For the text-containing cell, return its midpoint in (X, Y) coordinate format. 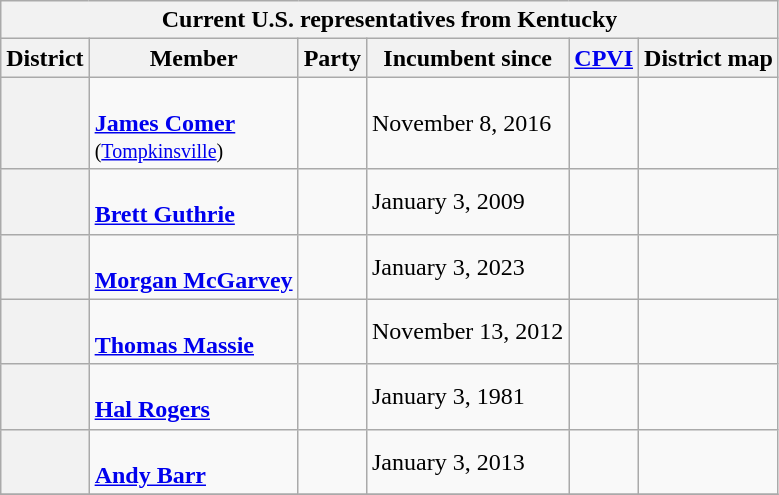
January 3, 2013 (467, 462)
Thomas Massie (194, 332)
November 13, 2012 (467, 332)
CPVI (604, 58)
District (45, 58)
January 3, 2023 (467, 266)
Party (332, 58)
District map (709, 58)
November 8, 2016 (467, 123)
January 3, 2009 (467, 202)
Andy Barr (194, 462)
Morgan McGarvey (194, 266)
Current U.S. representatives from Kentucky (390, 20)
January 3, 1981 (467, 396)
Brett Guthrie (194, 202)
Incumbent since (467, 58)
Hal Rogers (194, 396)
Member (194, 58)
James Comer(Tompkinsville) (194, 123)
